Pinpoint the cell where the given text exists, returning its (X, Y) midpoint coordinate. 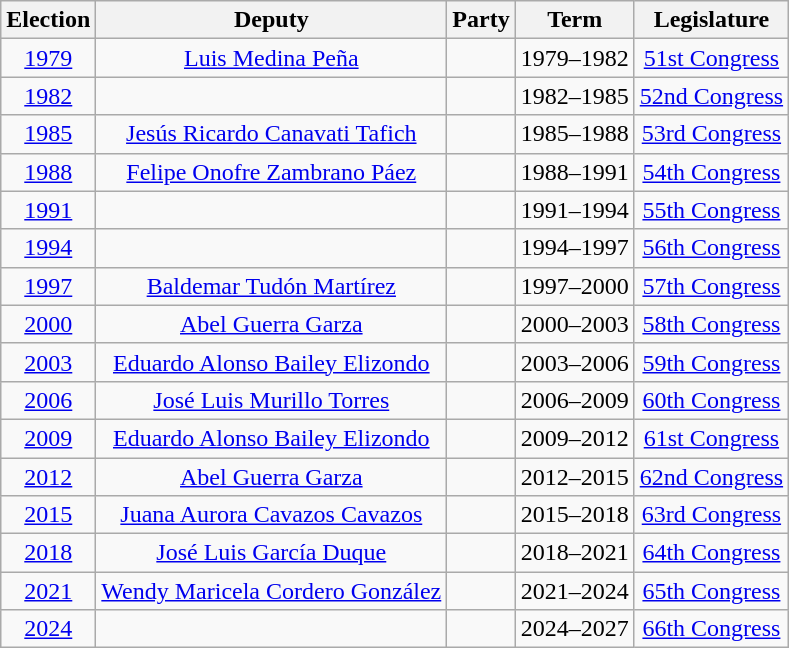
Election (48, 20)
2024–2027 (574, 629)
1982–1985 (574, 96)
Term (574, 20)
2018–2021 (574, 553)
1988–1991 (574, 172)
1985–1988 (574, 134)
2021–2024 (574, 591)
2021 (48, 591)
2000–2003 (574, 324)
52nd Congress (711, 96)
1997 (48, 286)
54th Congress (711, 172)
53rd Congress (711, 134)
2024 (48, 629)
2012–2015 (574, 477)
1991 (48, 210)
55th Congress (711, 210)
62nd Congress (711, 477)
59th Congress (711, 362)
2009–2012 (574, 438)
José Luis Murillo Torres (272, 400)
2003–2006 (574, 362)
63rd Congress (711, 515)
2018 (48, 553)
2000 (48, 324)
1979–1982 (574, 58)
Deputy (272, 20)
60th Congress (711, 400)
1988 (48, 172)
Legislature (711, 20)
65th Congress (711, 591)
1994 (48, 248)
1991–1994 (574, 210)
Felipe Onofre Zambrano Páez (272, 172)
66th Congress (711, 629)
2015 (48, 515)
Baldemar Tudón Martírez (272, 286)
2015–2018 (574, 515)
Luis Medina Peña (272, 58)
1982 (48, 96)
Jesús Ricardo Canavati Tafich (272, 134)
1994–1997 (574, 248)
2003 (48, 362)
51st Congress (711, 58)
61st Congress (711, 438)
2012 (48, 477)
Juana Aurora Cavazos Cavazos (272, 515)
57th Congress (711, 286)
56th Congress (711, 248)
64th Congress (711, 553)
1997–2000 (574, 286)
58th Congress (711, 324)
1985 (48, 134)
2006 (48, 400)
2009 (48, 438)
Wendy Maricela Cordero González (272, 591)
2006–2009 (574, 400)
1979 (48, 58)
Party (481, 20)
José Luis García Duque (272, 553)
